Scan for the cell matching the given text and deliver its [X, Y] coordinate at center. 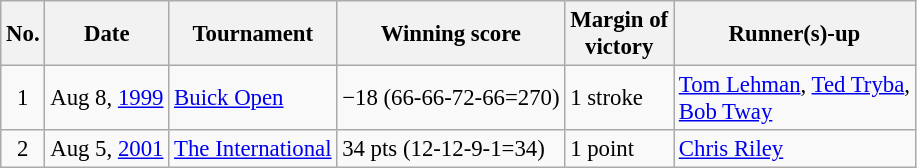
1 [23, 98]
Margin ofvictory [620, 34]
Aug 5, 2001 [107, 149]
No. [23, 34]
Runner(s)-up [795, 34]
The International [253, 149]
Chris Riley [795, 149]
Tournament [253, 34]
−18 (66-66-72-66=270) [451, 98]
2 [23, 149]
34 pts (12-12-9-1=34) [451, 149]
Aug 8, 1999 [107, 98]
1 stroke [620, 98]
Tom Lehman, Ted Tryba, Bob Tway [795, 98]
Winning score [451, 34]
Buick Open [253, 98]
Date [107, 34]
1 point [620, 149]
